Scan for the cell matching the given text and deliver its (X, Y) coordinate at center. 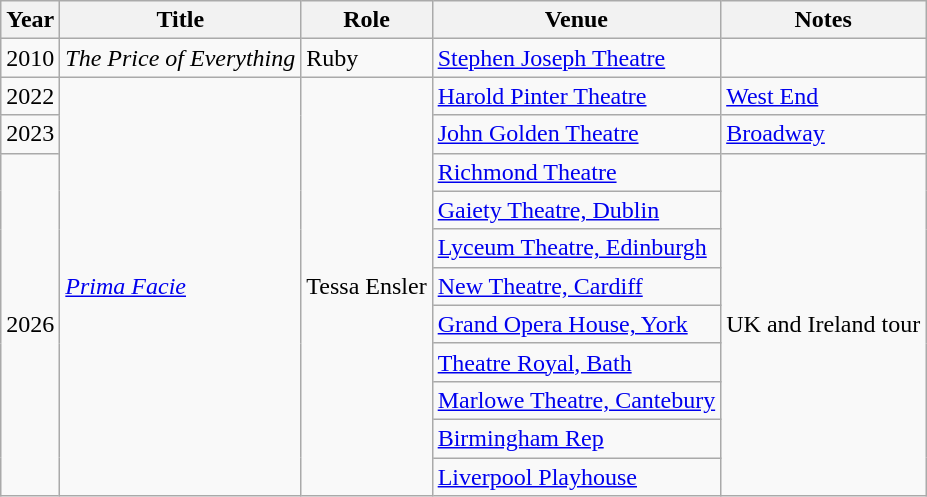
Role (366, 20)
2023 (30, 134)
Theatre Royal, Bath (576, 362)
Prima Facie (180, 286)
Liverpool Playhouse (576, 477)
Notes (824, 20)
2026 (30, 324)
2022 (30, 96)
Gaiety Theatre, Dublin (576, 210)
Harold Pinter Theatre (576, 96)
Birmingham Rep (576, 438)
Broadway (824, 134)
The Price of Everything (180, 58)
Venue (576, 20)
Stephen Joseph Theatre (576, 58)
2010 (30, 58)
New Theatre, Cardiff (576, 286)
Year (30, 20)
UK and Ireland tour (824, 324)
Title (180, 20)
Grand Opera House, York (576, 324)
Tessa Ensler (366, 286)
Ruby (366, 58)
Lyceum Theatre, Edinburgh (576, 248)
John Golden Theatre (576, 134)
Marlowe Theatre, Cantebury (576, 400)
West End (824, 96)
Richmond Theatre (576, 172)
